Scan for the cell matching the given text and deliver its [X, Y] coordinate at center. 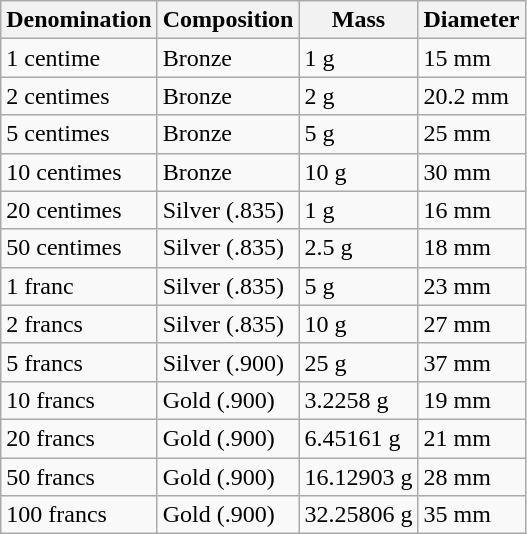
16 mm [472, 210]
50 francs [79, 477]
2 francs [79, 324]
Silver (.900) [228, 362]
Mass [358, 20]
37 mm [472, 362]
20 francs [79, 438]
27 mm [472, 324]
2 g [358, 96]
Denomination [79, 20]
20.2 mm [472, 96]
25 g [358, 362]
100 francs [79, 515]
16.12903 g [358, 477]
20 centimes [79, 210]
Diameter [472, 20]
1 franc [79, 286]
21 mm [472, 438]
5 francs [79, 362]
5 centimes [79, 134]
32.25806 g [358, 515]
2 centimes [79, 96]
10 francs [79, 400]
18 mm [472, 248]
10 centimes [79, 172]
35 mm [472, 515]
2.5 g [358, 248]
50 centimes [79, 248]
Composition [228, 20]
19 mm [472, 400]
25 mm [472, 134]
15 mm [472, 58]
6.45161 g [358, 438]
28 mm [472, 477]
1 centime [79, 58]
23 mm [472, 286]
30 mm [472, 172]
3.2258 g [358, 400]
